Identify which cell holds the provided text, then report its [x, y] central coordinate. 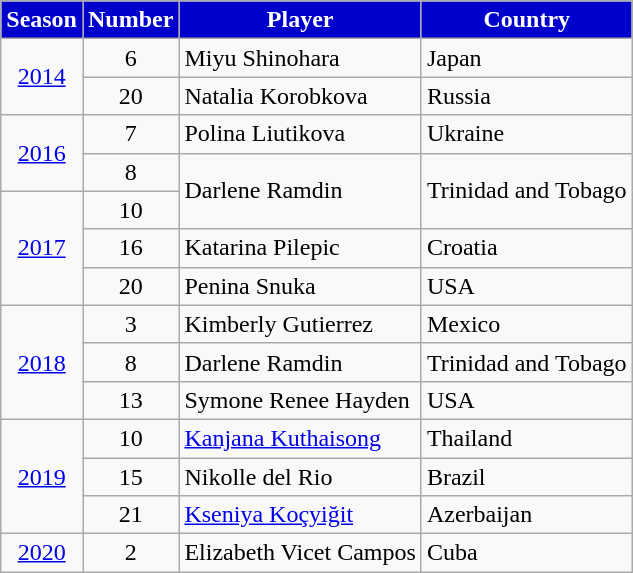
Miyu Shinohara [300, 58]
6 [130, 58]
Kimberly Gutierrez [300, 324]
Ukraine [526, 134]
21 [130, 515]
7 [130, 134]
Elizabeth Vicet Campos [300, 553]
Natalia Korobkova [300, 96]
3 [130, 324]
Cuba [526, 553]
Player [300, 20]
16 [130, 248]
2017 [42, 248]
Katarina Pilepic [300, 248]
Number [130, 20]
Azerbaijan [526, 515]
2014 [42, 77]
2016 [42, 153]
2019 [42, 476]
Russia [526, 96]
15 [130, 477]
Thailand [526, 438]
2 [130, 553]
Croatia [526, 248]
Japan [526, 58]
Penina Snuka [300, 286]
Season [42, 20]
Mexico [526, 324]
Nikolle del Rio [300, 477]
Kanjana Kuthaisong [300, 438]
2020 [42, 553]
Brazil [526, 477]
2018 [42, 362]
Polina Liutikova [300, 134]
Kseniya Koçyiğit [300, 515]
13 [130, 400]
Symone Renee Hayden [300, 400]
Country [526, 20]
